Find where the given text appears and provide that cell's center as [x, y] coordinate. 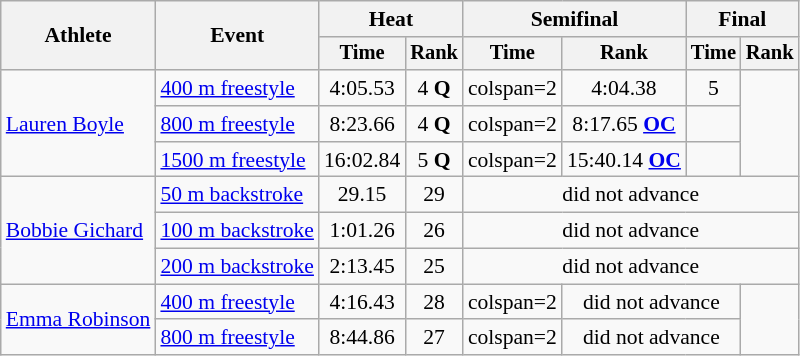
4:05.53 [362, 88]
16:02.84 [362, 160]
5 [714, 88]
4:16.43 [362, 302]
2:13.45 [362, 267]
Emma Robinson [78, 320]
1:01.26 [362, 231]
8:44.86 [362, 338]
100 m backstroke [237, 231]
Athlete [78, 36]
28 [434, 302]
200 m backstroke [237, 267]
29.15 [362, 195]
26 [434, 231]
27 [434, 338]
Bobbie Gichard [78, 230]
15:40.14 OC [624, 160]
29 [434, 195]
8:23.66 [362, 124]
25 [434, 267]
Semifinal [574, 19]
Event [237, 36]
Heat [391, 19]
8:17.65 OC [624, 124]
Lauren Boyle [78, 124]
1500 m freestyle [237, 160]
50 m backstroke [237, 195]
Final [742, 19]
5 Q [434, 160]
4:04.38 [624, 88]
